Find where the given text appears and provide that cell's center as [X, Y] coordinate. 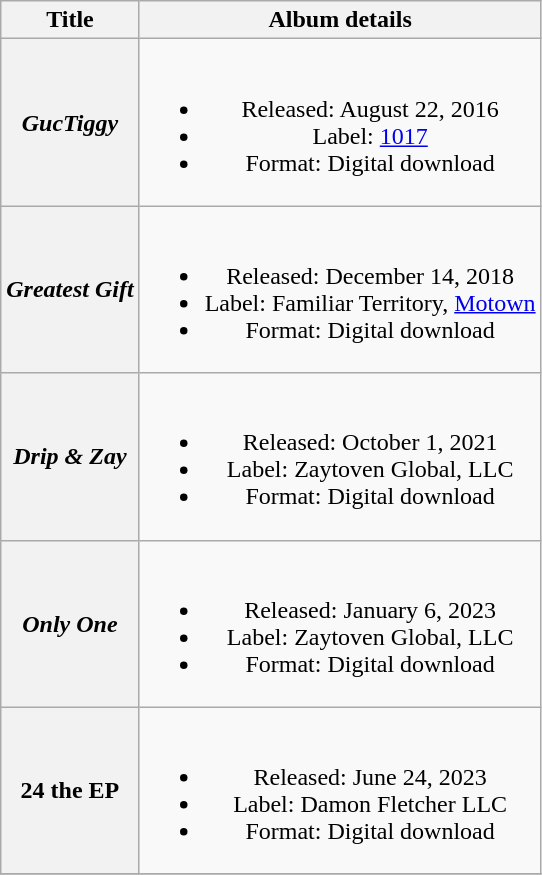
GucTiggy [70, 122]
Only One [70, 624]
Greatest Gift [70, 290]
Drip & Zay [70, 456]
Album details [340, 20]
Title [70, 20]
Released: December 14, 2018Label: Familiar Territory, MotownFormat: Digital download [340, 290]
Released: June 24, 2023Label: Damon Fletcher LLCFormat: Digital download [340, 790]
Released: January 6, 2023Label: Zaytoven Global, LLCFormat: Digital download [340, 624]
Released: October 1, 2021Label: Zaytoven Global, LLCFormat: Digital download [340, 456]
Released: August 22, 2016Label: 1017Format: Digital download [340, 122]
24 the EP [70, 790]
